Search for the cell housing the specified text and yield its [X, Y] center coordinate. 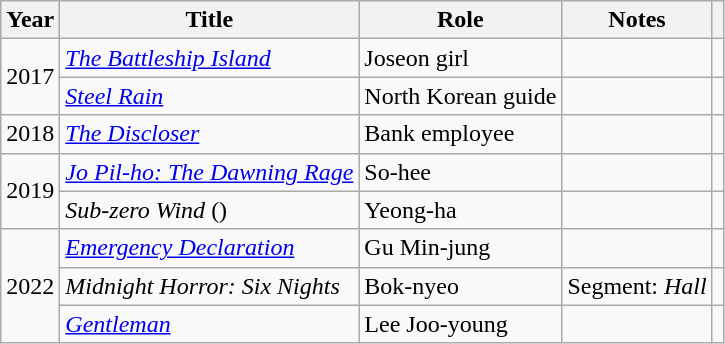
Bank employee [460, 134]
Segment: Hall [637, 286]
Sub-zero Wind () [210, 210]
Joseon girl [460, 58]
North Korean guide [460, 96]
2017 [30, 77]
Title [210, 20]
Emergency Declaration [210, 248]
Year [30, 20]
Gu Min-jung [460, 248]
Gentleman [210, 324]
Lee Joo-young [460, 324]
2022 [30, 286]
So-hee [460, 172]
Bok-nyeo [460, 286]
The Discloser [210, 134]
Role [460, 20]
Notes [637, 20]
The Battleship Island [210, 58]
Steel Rain [210, 96]
2018 [30, 134]
Yeong-ha [460, 210]
Jo Pil-ho: The Dawning Rage [210, 172]
2019 [30, 191]
Midnight Horror: Six Nights [210, 286]
